Capture the cell that displays the provided text and extract its (X, Y) central coordinate. 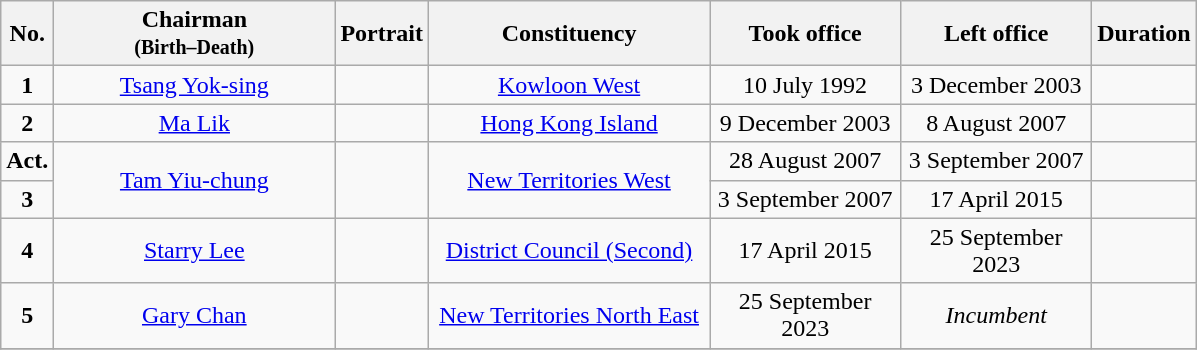
Portrait (382, 34)
9 December 2003 (806, 123)
Hong Kong Island (570, 123)
Act. (28, 161)
New Territories North East (570, 316)
4 (28, 250)
Starry Lee (194, 250)
3 (28, 199)
2 (28, 123)
1 (28, 85)
Gary Chan (194, 316)
Ma Lik (194, 123)
Chairman(Birth–Death) (194, 34)
Left office (996, 34)
Kowloon West (570, 85)
New Territories West (570, 180)
District Council (Second) (570, 250)
No. (28, 34)
5 (28, 316)
Tsang Yok-sing (194, 85)
Took office (806, 34)
3 December 2003 (996, 85)
Constituency (570, 34)
10 July 1992 (806, 85)
Incumbent (996, 316)
Tam Yiu-chung (194, 180)
Duration (1144, 34)
8 August 2007 (996, 123)
28 August 2007 (806, 161)
